Return [X, Y] of the center of cell containing provided text 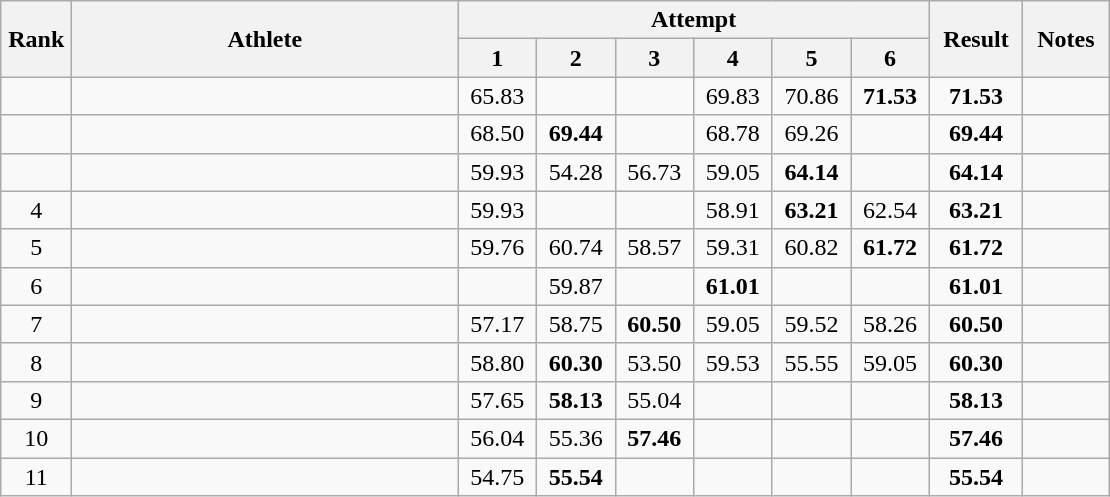
Athlete [265, 39]
62.54 [890, 210]
69.26 [812, 134]
58.91 [734, 210]
59.52 [812, 324]
59.87 [576, 286]
Result [976, 39]
59.76 [498, 248]
55.55 [812, 362]
56.73 [654, 172]
65.83 [498, 96]
8 [36, 362]
54.75 [498, 477]
57.65 [498, 400]
9 [36, 400]
60.82 [812, 248]
Notes [1066, 39]
59.31 [734, 248]
54.28 [576, 172]
56.04 [498, 438]
69.83 [734, 96]
68.78 [734, 134]
3 [654, 58]
Rank [36, 39]
11 [36, 477]
59.53 [734, 362]
58.26 [890, 324]
55.04 [654, 400]
10 [36, 438]
70.86 [812, 96]
55.36 [576, 438]
60.74 [576, 248]
68.50 [498, 134]
57.17 [498, 324]
58.57 [654, 248]
2 [576, 58]
58.75 [576, 324]
Attempt [694, 20]
7 [36, 324]
58.80 [498, 362]
1 [498, 58]
53.50 [654, 362]
